Extract the [x, y] coordinate from the center of the cell holding the provided text.  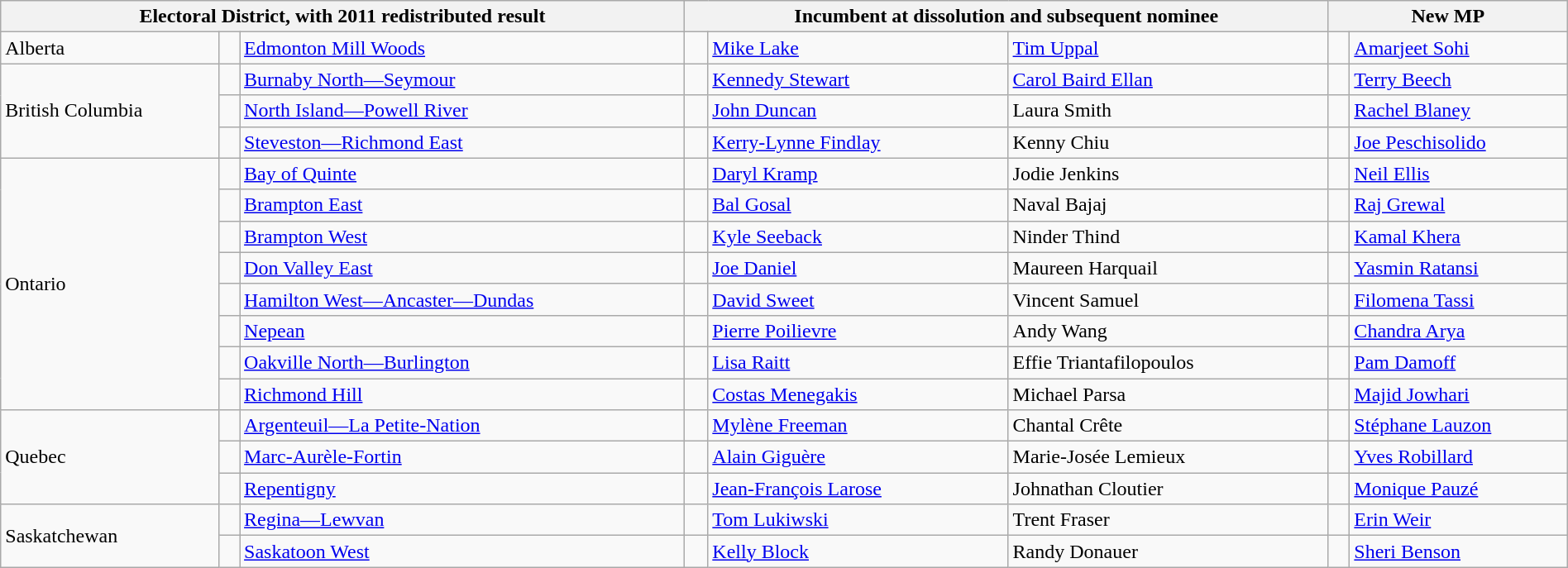
Kyle Seeback [858, 236]
Quebec [109, 457]
Marie-Josée Lemieux [1168, 457]
Saskatoon West [462, 551]
Andy Wang [1168, 331]
Pierre Poilievre [858, 331]
Johnathan Cloutier [1168, 489]
Argenteuil—La Petite-Nation [462, 426]
Bal Gosal [858, 205]
Yasmin Ratansi [1459, 268]
Alberta [109, 48]
Oakville North—Burlington [462, 362]
British Columbia [109, 111]
Michael Parsa [1168, 394]
Jodie Jenkins [1168, 174]
Yves Robillard [1459, 457]
Mylène Freeman [858, 426]
Chantal Crête [1168, 426]
Regina—Lewvan [462, 520]
Costas Menegakis [858, 394]
Effie Triantafilopoulos [1168, 362]
Edmonton Mill Woods [462, 48]
Tom Lukiwski [858, 520]
Ninder Thind [1168, 236]
Alain Giguère [858, 457]
Kerry-Lynne Findlay [858, 142]
Daryl Kramp [858, 174]
Saskatchewan [109, 536]
Amarjeet Sohi [1459, 48]
Don Valley East [462, 268]
Brampton West [462, 236]
Kennedy Stewart [858, 79]
Raj Grewal [1459, 205]
Mike Lake [858, 48]
Majid Jowhari [1459, 394]
Bay of Quinte [462, 174]
Terry Beech [1459, 79]
Kenny Chiu [1168, 142]
Hamilton West—Ancaster—Dundas [462, 299]
Monique Pauzé [1459, 489]
Rachel Blaney [1459, 111]
Tim Uppal [1168, 48]
Naval Bajaj [1168, 205]
Lisa Raitt [858, 362]
Electoral District, with 2011 redistributed result [342, 17]
New MP [1447, 17]
Burnaby North—Seymour [462, 79]
Carol Baird Ellan [1168, 79]
Kelly Block [858, 551]
Erin Weir [1459, 520]
Vincent Samuel [1168, 299]
Jean-François Larose [858, 489]
Incumbent at dissolution and subsequent nominee [1006, 17]
Joe Peschisolido [1459, 142]
Kamal Khera [1459, 236]
Maureen Harquail [1168, 268]
Laura Smith [1168, 111]
Brampton East [462, 205]
Sheri Benson [1459, 551]
Nepean [462, 331]
Chandra Arya [1459, 331]
John Duncan [858, 111]
Joe Daniel [858, 268]
Filomena Tassi [1459, 299]
Steveston—Richmond East [462, 142]
Marc-Aurèle-Fortin [462, 457]
Ontario [109, 284]
Pam Damoff [1459, 362]
North Island—Powell River [462, 111]
Neil Ellis [1459, 174]
Richmond Hill [462, 394]
David Sweet [858, 299]
Repentigny [462, 489]
Stéphane Lauzon [1459, 426]
Randy Donauer [1168, 551]
Trent Fraser [1168, 520]
